Locate the cell with the specified text and output its [X, Y] center coordinate. 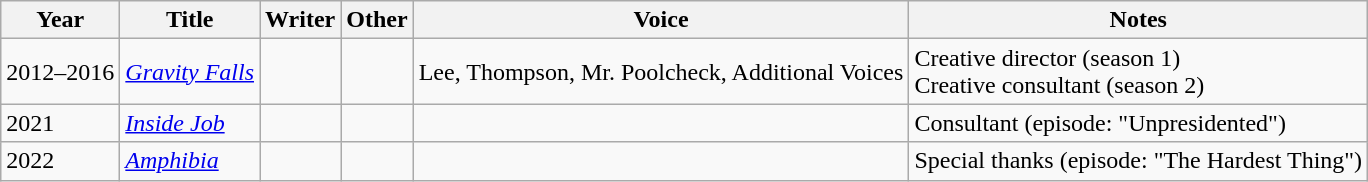
Other [377, 20]
Creative director (season 1)Creative consultant (season 2) [1138, 72]
Notes [1138, 20]
Consultant (episode: "Unpresidented") [1138, 123]
2022 [60, 161]
Amphibia [190, 161]
Special thanks (episode: "The Hardest Thing") [1138, 161]
Year [60, 20]
2012–2016 [60, 72]
2021 [60, 123]
Lee, Thompson, Mr. Poolcheck, Additional Voices [661, 72]
Gravity Falls [190, 72]
Title [190, 20]
Voice [661, 20]
Inside Job [190, 123]
Writer [300, 20]
